Return (X, Y) of the center of cell containing provided text 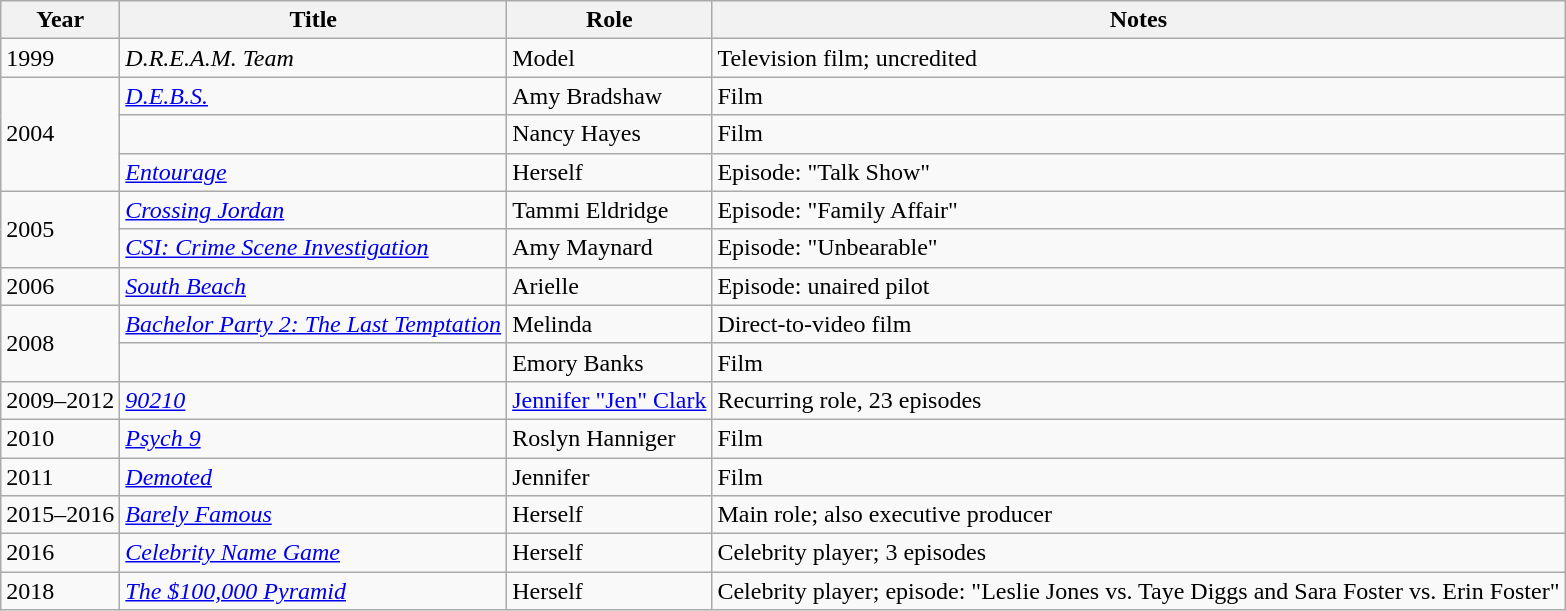
D.R.E.A.M. Team (314, 58)
Episode: unaired pilot (1138, 286)
Television film; uncredited (1138, 58)
Roslyn Hanniger (610, 438)
Direct-to-video film (1138, 324)
South Beach (314, 286)
Jennifer "Jen" Clark (610, 400)
2009–2012 (60, 400)
Entourage (314, 172)
CSI: Crime Scene Investigation (314, 248)
2006 (60, 286)
Celebrity player; episode: "Leslie Jones vs. Taye Diggs and Sara Foster vs. Erin Foster" (1138, 591)
2005 (60, 229)
1999 (60, 58)
Celebrity Name Game (314, 553)
2004 (60, 134)
2018 (60, 591)
Emory Banks (610, 362)
2016 (60, 553)
2011 (60, 477)
Celebrity player; 3 episodes (1138, 553)
Notes (1138, 20)
Amy Maynard (610, 248)
Tammi Eldridge (610, 210)
Demoted (314, 477)
2015–2016 (60, 515)
Year (60, 20)
Main role; also executive producer (1138, 515)
Crossing Jordan (314, 210)
90210 (314, 400)
Barely Famous (314, 515)
Melinda (610, 324)
Title (314, 20)
Episode: "Unbearable" (1138, 248)
Arielle (610, 286)
Episode: "Talk Show" (1138, 172)
D.E.B.S. (314, 96)
Psych 9 (314, 438)
2008 (60, 343)
Recurring role, 23 episodes (1138, 400)
2010 (60, 438)
Nancy Hayes (610, 134)
Role (610, 20)
Episode: "Family Affair" (1138, 210)
Bachelor Party 2: The Last Temptation (314, 324)
Jennifer (610, 477)
The $100,000 Pyramid (314, 591)
Model (610, 58)
Amy Bradshaw (610, 96)
